Scan for the cell matching the given text and deliver its (X, Y) coordinate at center. 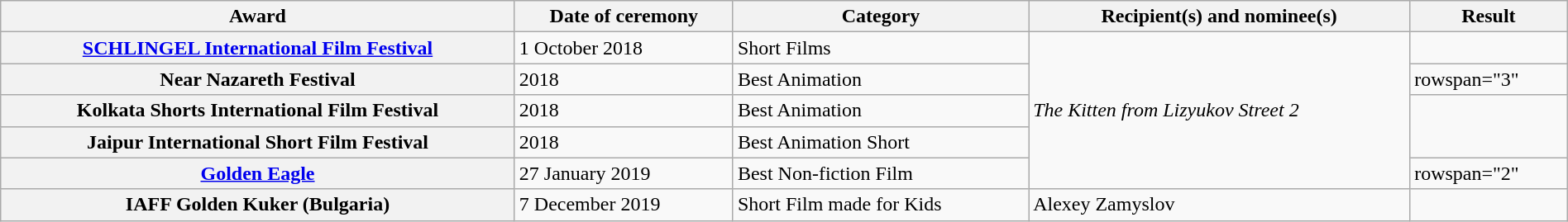
rowspan="2" (1489, 173)
Best Animation Short (880, 142)
Best Non-fiction Film (880, 173)
Golden Eagle (258, 173)
Alexey Zamyslov (1219, 205)
Category (880, 17)
rowspan="3" (1489, 79)
Near Nazareth Festival (258, 79)
Short Film made for Kids (880, 205)
7 December 2019 (624, 205)
Short Films (880, 48)
Kolkata Shorts International Film Festival (258, 111)
Jaipur International Short Film Festival (258, 142)
Award (258, 17)
Result (1489, 17)
1 October 2018 (624, 48)
IAFF Golden Kuker (Bulgaria) (258, 205)
Date of ceremony (624, 17)
27 January 2019 (624, 173)
SCHLINGEL International Film Festival (258, 48)
Recipient(s) and nominee(s) (1219, 17)
The Kitten from Lizyukov Street 2 (1219, 111)
